Output the (X, Y) coordinate of the center of the cell containing the given text.  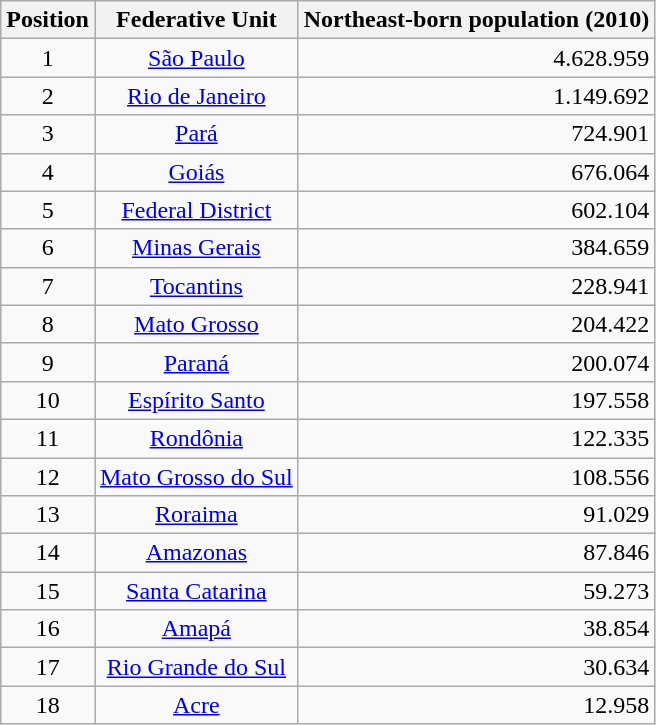
Roraima (196, 515)
17 (48, 667)
3 (48, 134)
Mato Grosso do Sul (196, 477)
602.104 (476, 210)
197.558 (476, 400)
10 (48, 400)
4 (48, 172)
Goiás (196, 172)
12 (48, 477)
204.422 (476, 324)
108.556 (476, 477)
2 (48, 96)
Federal District (196, 210)
Northeast-born population (2010) (476, 20)
Federative Unit (196, 20)
7 (48, 286)
228.941 (476, 286)
5 (48, 210)
12.958 (476, 705)
São Paulo (196, 58)
Espírito Santo (196, 400)
30.634 (476, 667)
676.064 (476, 172)
1 (48, 58)
Rio Grande do Sul (196, 667)
724.901 (476, 134)
Rondônia (196, 438)
11 (48, 438)
18 (48, 705)
16 (48, 629)
38.854 (476, 629)
87.846 (476, 553)
13 (48, 515)
Position (48, 20)
Amapá (196, 629)
Paraná (196, 362)
122.335 (476, 438)
Rio de Janeiro (196, 96)
15 (48, 591)
4.628.959 (476, 58)
Amazonas (196, 553)
200.074 (476, 362)
Santa Catarina (196, 591)
Acre (196, 705)
Minas Gerais (196, 248)
Mato Grosso (196, 324)
91.029 (476, 515)
8 (48, 324)
1.149.692 (476, 96)
Pará (196, 134)
14 (48, 553)
Tocantins (196, 286)
59.273 (476, 591)
6 (48, 248)
384.659 (476, 248)
9 (48, 362)
